Capture the cell that displays the provided text and extract its (X, Y) central coordinate. 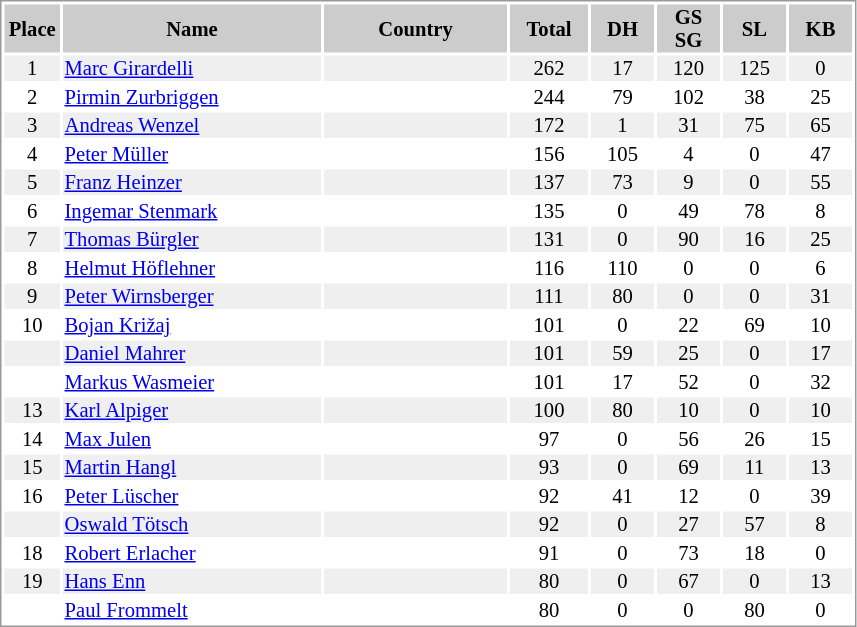
Helmut Höflehner (192, 268)
105 (622, 154)
75 (754, 125)
52 (688, 382)
11 (754, 467)
Pirmin Zurbriggen (192, 97)
47 (820, 154)
14 (32, 439)
38 (754, 97)
156 (549, 154)
78 (754, 211)
49 (688, 211)
Andreas Wenzel (192, 125)
93 (549, 467)
Thomas Bürgler (192, 239)
32 (820, 382)
DH (622, 28)
91 (549, 553)
Peter Müller (192, 154)
5 (32, 183)
90 (688, 239)
65 (820, 125)
41 (622, 496)
Ingemar Stenmark (192, 211)
56 (688, 439)
Peter Lüscher (192, 496)
Franz Heinzer (192, 183)
Oswald Tötsch (192, 525)
135 (549, 211)
57 (754, 525)
22 (688, 325)
KB (820, 28)
59 (622, 353)
39 (820, 496)
Place (32, 28)
172 (549, 125)
Marc Girardelli (192, 69)
131 (549, 239)
19 (32, 581)
26 (754, 439)
2 (32, 97)
Name (192, 28)
244 (549, 97)
Hans Enn (192, 581)
110 (622, 268)
Karl Alpiger (192, 411)
120 (688, 69)
Max Julen (192, 439)
67 (688, 581)
55 (820, 183)
GSSG (688, 28)
7 (32, 239)
Daniel Mahrer (192, 353)
102 (688, 97)
125 (754, 69)
100 (549, 411)
Martin Hangl (192, 467)
Markus Wasmeier (192, 382)
Robert Erlacher (192, 553)
79 (622, 97)
Peter Wirnsberger (192, 297)
SL (754, 28)
97 (549, 439)
262 (549, 69)
Paul Frommelt (192, 610)
12 (688, 496)
27 (688, 525)
111 (549, 297)
Bojan Križaj (192, 325)
116 (549, 268)
Country (416, 28)
137 (549, 183)
3 (32, 125)
Total (549, 28)
